Provide the (x, y) coordinate of the cell's center where the given text is located.  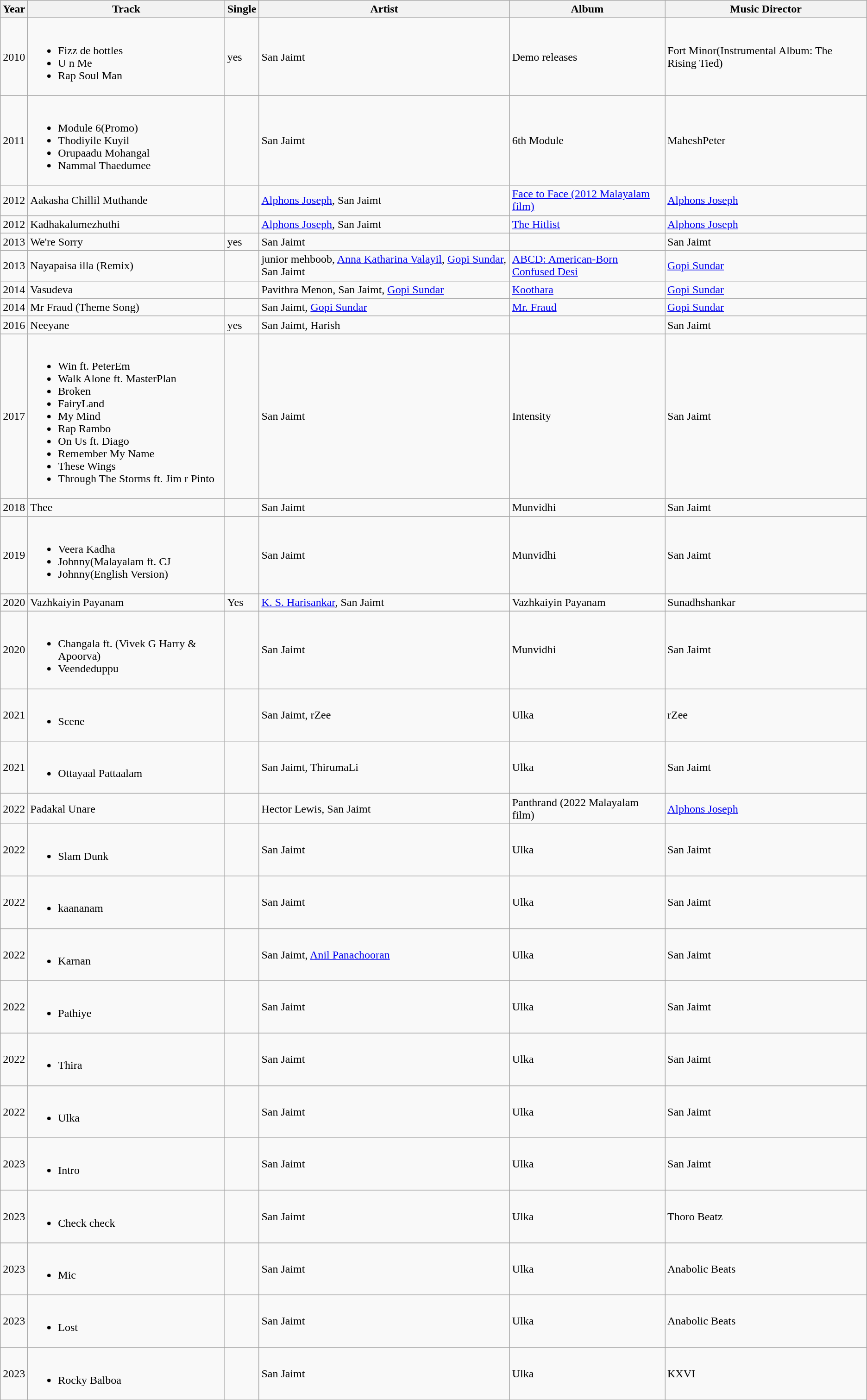
Yes (242, 603)
San Jaimt, Gopi Sundar (384, 307)
Vasudeva (126, 290)
San Jaimt, ThirumaLi (384, 767)
kaananam (126, 902)
Pavithra Menon, San Jaimt, Gopi Sundar (384, 290)
Thira (126, 1059)
2018 (14, 507)
2019 (14, 555)
Rocky Balboa (126, 1373)
6th Module (587, 140)
Kadhakalumezhuthi (126, 224)
2017 (14, 416)
Intensity (587, 416)
Thoro Beatz (766, 1217)
San Jaimt, Harish (384, 325)
Scene (126, 715)
Padakal Unare (126, 809)
Panthrand (2022 Malayalam film) (587, 809)
junior mehboob, Anna Katharina Valayil, Gopi Sundar, San Jaimt (384, 266)
MaheshPeter (766, 140)
Module 6(Promo)Thodiyile KuyilOrupaadu MohangalNammal Thaedumee (126, 140)
Karnan (126, 954)
San Jaimt, rZee (384, 715)
Demo releases (587, 57)
Veera KadhaJohnny(Malayalam ft. CJJohnny(English Version) (126, 555)
Mic (126, 1268)
Fizz de bottlesU n MeRap Soul Man (126, 57)
2011 (14, 140)
Ottayaal Pattaalam (126, 767)
K. S. Harisankar, San Jaimt (384, 603)
Track (126, 9)
We're Sorry (126, 242)
Koothara (587, 290)
Win ft. PeterEmWalk Alone ft. MasterPlanBrokenFairyLandMy MindRap RamboOn Us ft. DiagoRemember My NameThese WingsThrough The Storms ft. Jim r Pinto (126, 416)
Mr Fraud (Theme Song) (126, 307)
2010 (14, 57)
Single (242, 9)
Fort Minor(Instrumental Album: The Rising Tied) (766, 57)
2016 (14, 325)
Check check (126, 1217)
The Hitlist (587, 224)
San Jaimt, Anil Panachooran (384, 954)
Aakasha Chillil Muthande (126, 200)
Hector Lewis, San Jaimt (384, 809)
Neeyane (126, 325)
Intro (126, 1164)
Album (587, 9)
Nayapaisa illa (Remix) (126, 266)
KXVI (766, 1373)
Artist (384, 9)
Pathiye (126, 1007)
Lost (126, 1321)
Thee (126, 507)
Mr. Fraud (587, 307)
ABCD: American-Born Confused Desi (587, 266)
Sunadhshankar (766, 603)
Slam Dunk (126, 850)
rZee (766, 715)
Year (14, 9)
Face to Face (2012 Malayalam film) (587, 200)
Changala ft. (Vivek G Harry & Apoorva)Veendeduppu (126, 650)
Music Director (766, 9)
